Provide the [x, y] coordinate of the cell's center where the given text is located.  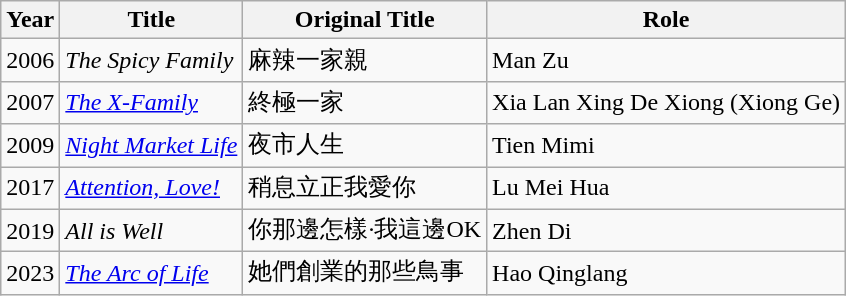
Man Zu [666, 60]
Xia Lan Xing De Xiong (Xiong Ge) [666, 102]
Zhen Di [666, 230]
稍息立正我愛你 [365, 188]
Attention, Love! [152, 188]
你那邊怎樣·我這邊OK [365, 230]
Role [666, 20]
Original Title [365, 20]
Year [30, 20]
麻辣一家親 [365, 60]
2019 [30, 230]
夜市人生 [365, 146]
All is Well [152, 230]
2017 [30, 188]
The X-Family [152, 102]
2009 [30, 146]
Title [152, 20]
2006 [30, 60]
2007 [30, 102]
2023 [30, 274]
Hao Qinglang [666, 274]
她們創業的那些鳥事 [365, 274]
Night Market Life [152, 146]
Lu Mei Hua [666, 188]
The Spicy Family [152, 60]
The Arc of Life [152, 274]
Tien Mimi [666, 146]
終極一家 [365, 102]
